Extract the [x, y] coordinate from the center of the cell holding the provided text.  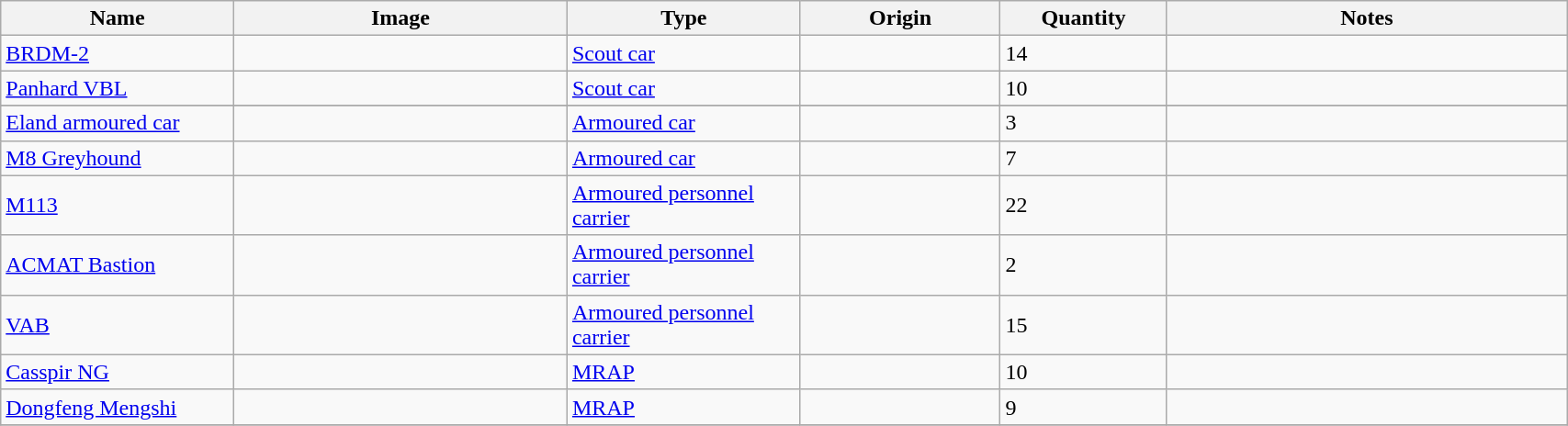
15 [1084, 325]
7 [1084, 158]
M8 Greyhound [118, 158]
Panhard VBL [118, 88]
Dongfeng Mengshi [118, 407]
3 [1084, 123]
22 [1084, 206]
9 [1084, 407]
Image [400, 18]
14 [1084, 53]
Quantity [1084, 18]
Origin [900, 18]
Type [683, 18]
VAB [118, 325]
ACMAT Bastion [118, 264]
Notes [1367, 18]
Name [118, 18]
Casspir NG [118, 372]
2 [1084, 264]
BRDM-2 [118, 53]
M113 [118, 206]
Eland armoured car [118, 123]
